Determine the [X, Y] coordinate at the center of the cell enclosing the given text.  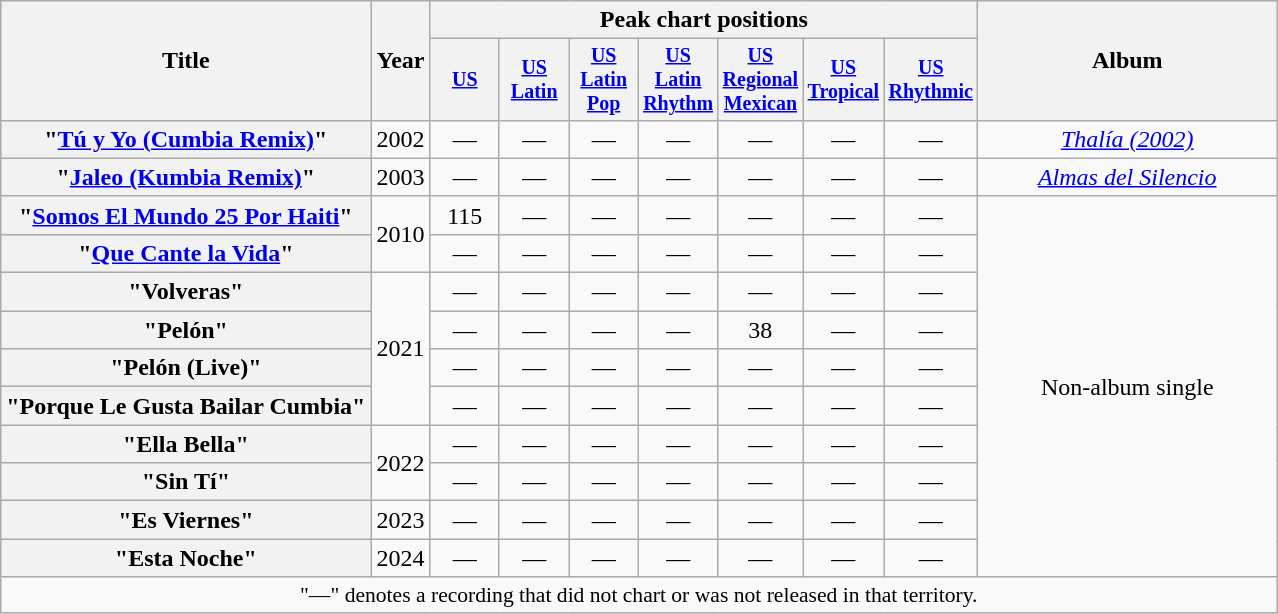
"Pelón (Live)" [186, 368]
USLatinRhythm [678, 80]
Almas del Silencio [1128, 177]
2022 [400, 463]
USLatinPop [604, 80]
Title [186, 61]
"Que Cante la Vida" [186, 253]
2002 [400, 139]
"Es Viernes" [186, 520]
Thalía (2002) [1128, 139]
"Esta Noche" [186, 558]
Non-album single [1128, 386]
115 [464, 215]
38 [760, 330]
2003 [400, 177]
"Porque Le Gusta Bailar Cumbia" [186, 406]
"Volveras" [186, 292]
US [464, 80]
"Tú y Yo (Cumbia Remix)" [186, 139]
USRhythmic [931, 80]
"Somos El Mundo 25 Por Haiti" [186, 215]
USRegionalMexican [760, 80]
2021 [400, 349]
USLatin [534, 80]
USTropical [844, 80]
"Pelón" [186, 330]
"—" denotes a recording that did not chart or was not released in that territory. [639, 595]
2024 [400, 558]
"Jaleo (Kumbia Remix)" [186, 177]
Album [1128, 61]
Year [400, 61]
"Sin Tí" [186, 482]
2010 [400, 234]
Peak chart positions [704, 20]
2023 [400, 520]
"Ella Bella" [186, 444]
